For the text-containing cell, return its midpoint in (X, Y) coordinate format. 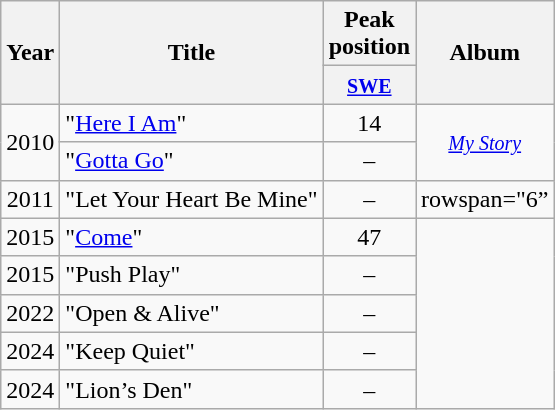
"Open & Alive" (192, 313)
"Push Play" (192, 275)
Peak position (369, 34)
47 (369, 237)
SWE (369, 85)
"Keep Quiet" (192, 351)
"Lion’s Den" (192, 389)
2022 (30, 313)
Year (30, 52)
"Gotta Go" (192, 161)
2011 (30, 199)
"Here I Am" (192, 123)
"Let Your Heart Be Mine" (192, 199)
14 (369, 123)
2010 (30, 142)
Title (192, 52)
My Story (485, 142)
Album (485, 52)
"Come" (192, 237)
rowspan="6” (485, 199)
